Locate the cell with the specified text and output its (X, Y) center coordinate. 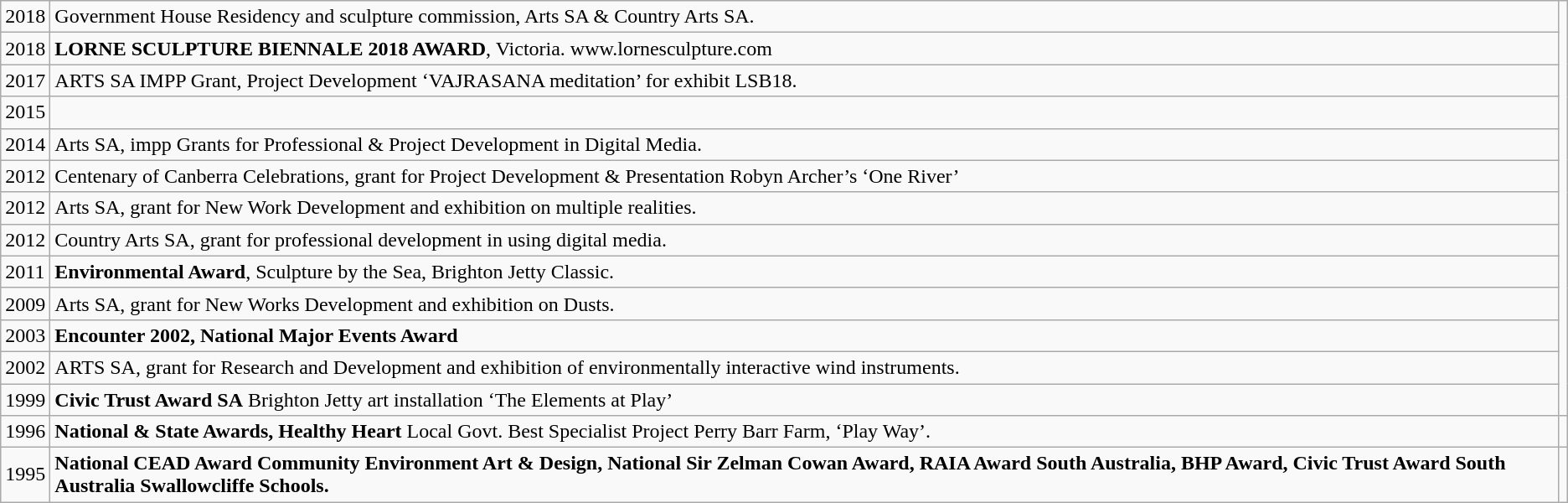
Arts SA, impp Grants for Professional & Project Development in Digital Media. (804, 144)
Arts SA, grant for New Work Development and exhibition on multiple realities. (804, 208)
Encounter 2002, National Major Events Award (804, 335)
Arts SA, grant for New Works Development and exhibition on Dusts. (804, 303)
2014 (25, 144)
LORNE SCULPTURE BIENNALE 2018 AWARD, Victoria. www.lornesculpture.com (804, 49)
2003 (25, 335)
2009 (25, 303)
ARTS SA, grant for Research and Development and exhibition of environmentally interactive wind instruments. (804, 367)
Country Arts SA, grant for professional development in using digital media. (804, 240)
Government House Residency and sculpture commission, Arts SA & Country Arts SA. (804, 17)
2002 (25, 367)
2017 (25, 80)
1999 (25, 400)
Environmental Award, Sculpture by the Sea, Brighton Jetty Classic. (804, 272)
Civic Trust Award SA Brighton Jetty art installation ‘The Elements at Play’ (804, 400)
ARTS SA IMPP Grant, Project Development ‘VAJRASANA meditation’ for exhibit LSB18. (804, 80)
2015 (25, 112)
1995 (25, 474)
1996 (25, 432)
2011 (25, 272)
National & State Awards, Healthy Heart Local Govt. Best Specialist Project Perry Barr Farm, ‘Play Way’. (804, 432)
Centenary of Canberra Celebrations, grant for Project Development & Presentation Robyn Archer’s ‘One River’ (804, 176)
